For the text-containing cell, return its midpoint in (x, y) coordinate format. 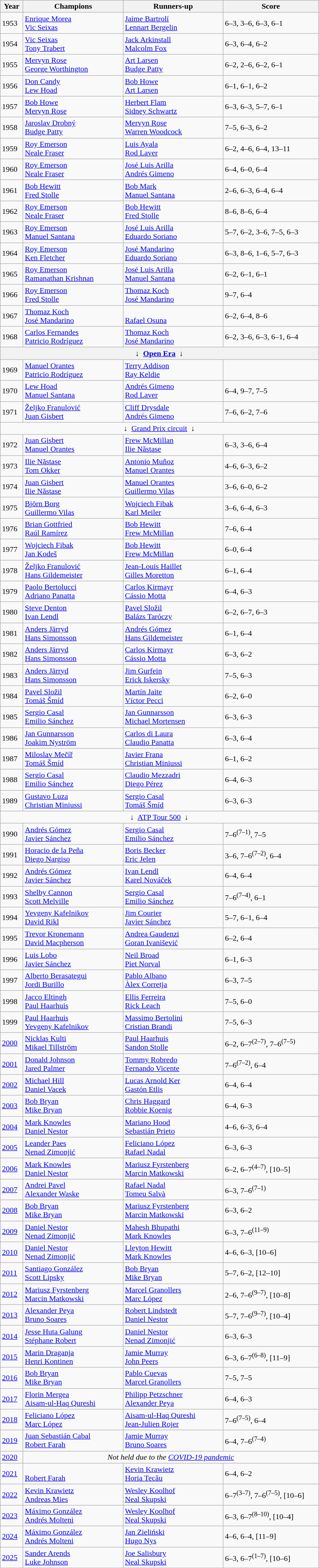
Shelby Cannon Scott Melville (73, 897)
Javier Frana Christian Miniussi (173, 759)
Frew McMillan Ilie Năstase (173, 445)
1987 (12, 759)
1962 (12, 211)
6–3, 6–3, 5–7, 6–1 (271, 107)
6–4, 7–6(7–4) (271, 1441)
3–6, 6–4, 6–3 (271, 507)
2011 (12, 1273)
2012 (12, 1294)
Paolo Bertolucci Adriano Panatta (73, 592)
Miloslav Mečíř Tomáš Šmíd (73, 759)
6–2, 6–4, 8–6 (271, 316)
1992 (12, 875)
2022 (12, 1495)
1983 (12, 675)
Marcel Granollers Marc López (173, 1294)
Wojciech Fibak Jan Kodeš (73, 549)
Pablo Cuevas Marcel Granollers (173, 1378)
2000 (12, 1043)
Lucas Arnold Ker Gastón Etlis (173, 1085)
6–3, 7–6(11–9) (271, 1231)
Carlos di Laura Claudio Panatta (173, 738)
2018 (12, 1419)
2021 (12, 1473)
6–3, 6–7(1–7), [10–6] (271, 1557)
Roy Emerson Fred Stolle (73, 295)
Champions (73, 6)
Gustavo Luza Christian Miniussi (73, 801)
Sergio Casal Tomáš Šmíd (173, 801)
Andrés Gómez Hans Gildemeister (173, 634)
Roy Emerson Ken Fletcher (73, 253)
6–2, 3–6, 6–3, 6–1, 6–4 (271, 337)
6–2, 6–7, 6–3 (271, 612)
1956 (12, 86)
Jack Arkinstall Malcolm Fox (173, 44)
1976 (12, 529)
7–6(7–2), 6–4 (271, 1064)
4–6, 6–3, 6–4 (271, 1127)
Jan Zieliński Hugo Nys (173, 1536)
José Luis Arilla Manuel Santana (173, 274)
6–4, 9–7, 7–5 (271, 391)
6–2, 2–6, 6–2, 6–1 (271, 65)
Jan Gunnarsson Joakim Nyström (73, 738)
Ivan Lendl Karel Nováček (173, 875)
2014 (12, 1336)
Jan Gunnarsson Michael Mortensen (173, 717)
5–7, 6–2, [12–10] (271, 1273)
Robert Farah (73, 1473)
2016 (12, 1378)
1994 (12, 918)
1996 (12, 960)
1972 (12, 445)
Neil Broad Piet Norval (173, 960)
2004 (12, 1127)
6–2, 4–6, 6–4, 13–11 (271, 149)
1981 (12, 634)
1959 (12, 149)
2–6, 6–3, 6–4, 6–4 (271, 190)
Runners-up (173, 6)
1960 (12, 169)
Feliciano López Rafael Nadal (173, 1147)
1953 (12, 23)
Terry Addison Ray Keldie (173, 370)
6–3, 7–6(7–1) (271, 1189)
6–3, 3–6, 6–4 (271, 445)
1958 (12, 127)
1999 (12, 1022)
7–6(7–1), 7–5 (271, 834)
3–6, 6–0, 6–2 (271, 487)
1955 (12, 65)
1971 (12, 412)
1985 (12, 717)
Enrique Morea Vic Seixas (73, 23)
2010 (12, 1252)
1993 (12, 897)
7–6, 6–4 (271, 529)
Don Candy Lew Hoad (73, 86)
↓ Open Era ↓ (159, 353)
2020 (12, 1457)
7–5, 6–3, 6–2 (271, 127)
6–2, 6–1, 6–1 (271, 274)
6–3, 6–7(6–8), [11–9] (271, 1357)
Marin Draganja Henri Kontinen (73, 1357)
Andrei Pavel Alexander Waske (73, 1189)
1982 (12, 654)
Ilie Năstase Tom Okker (73, 466)
Yevgeny Kafelnikov David Rikl (73, 918)
6–2, 6–7(2–7), 7–6(7–5) (271, 1043)
Horacio de la Peña Diego Nargiso (73, 855)
1967 (12, 316)
Kevin Krawietz Andreas Mies (73, 1495)
1961 (12, 190)
1988 (12, 779)
Ellis Ferreira Rick Leach (173, 1001)
6–3, 6–4 (271, 738)
Robert Lindstedt Daniel Nestor (173, 1315)
1986 (12, 738)
Brian Gottfried Raúl Ramírez (73, 529)
Michael Hill Daniel Vacek (73, 1085)
Jaime Bartrolí Lennart Bergelin (173, 23)
Jim Courier Javier Sánchez (173, 918)
Feliciano López Marc López (73, 1419)
Jamie Murray Bruno Soares (173, 1441)
Sander Arends Luke Johnson (73, 1557)
Santiago González Scott Lipsky (73, 1273)
1995 (12, 938)
6–7(3–7), 7–6(7–5), [10–6] (271, 1495)
6–3, 6–4, 6–2 (271, 44)
4–6, 6–3, 6–2 (271, 466)
Alberto Berasategui Jordi Burillo (73, 980)
Pablo Albano Àlex Corretja (173, 980)
2002 (12, 1085)
↓ ATP Tour 500 ↓ (159, 817)
1975 (12, 507)
Mervyn Rose Warren Woodcock (173, 127)
1954 (12, 44)
Manuel Orantes Guillermo Vilas (173, 487)
2007 (12, 1189)
Jean-Louis Haillet Gilles Moretton (173, 570)
1970 (12, 391)
7–5, 7–5 (271, 1378)
Year (12, 6)
Antonio Muñoz Manuel Orantes (173, 466)
Jamie Murray John Peers (173, 1357)
Nicklas Kulti Mikael Tillström (73, 1043)
José Luis Arilla Eduardo Soriano (173, 232)
6–1, 6–2 (271, 759)
2006 (12, 1169)
Boris Becker Eric Jelen (173, 855)
Aisam-ul-Haq Qureshi Jean-Julien Rojer (173, 1419)
Lleyton Hewitt Mark Knowles (173, 1252)
1966 (12, 295)
Carlos Fernandes Patricio Rodríguez (73, 337)
2013 (12, 1315)
Steve Denton Ivan Lendl (73, 612)
Vic Seixas Tony Trabert (73, 44)
2008 (12, 1210)
Paul Haarhuis Yevgeny Kafelnikov (73, 1022)
7–6(7–4), 6–1 (271, 897)
7–6, 6–2, 7–6 (271, 412)
1990 (12, 834)
2–6, 7–6(9–7), [10–8] (271, 1294)
4–6, 6–4, [11–9] (271, 1536)
1998 (12, 1001)
Björn Borg Guillermo Vilas (73, 507)
Bob Howe Art Larsen (173, 86)
1957 (12, 107)
6–1, 6–1, 6–2 (271, 86)
2025 (12, 1557)
6–3, 7–5 (271, 980)
Roy Emerson Ramanathan Krishnan (73, 274)
José Mandarino Eduardo Soriano (173, 253)
6–1, 6–3 (271, 960)
Claudio Mezzadri Diego Pérez (173, 779)
Herbert Flam Sidney Schwartz (173, 107)
Pavel Složil Balázs Taróczy (173, 612)
Juan Gisbert Ilie Năstase (73, 487)
2023 (12, 1515)
6–3, 3–6, 6–3, 6–1 (271, 23)
Rafael Osuna (173, 316)
1964 (12, 253)
Trevor Kronemann David Macpherson (73, 938)
Chris Haggard Robbie Koenig (173, 1106)
3–6, 7–6(7–2), 6–4 (271, 855)
2009 (12, 1231)
4–6, 6–3, [10–6] (271, 1252)
Jaroslav Drobný Budge Patty (73, 127)
Massimo Bertolini Cristian Brandi (173, 1022)
Željko Franulović Hans Gildemeister (73, 570)
Bob Mark Manuel Santana (173, 190)
1963 (12, 232)
2017 (12, 1399)
1968 (12, 337)
Kevin Krawietz Horia Tecău (173, 1473)
1979 (12, 592)
1989 (12, 801)
1980 (12, 612)
Andrés Gimeno Rod Laver (173, 391)
Manuel Orantes Patricio Rodríguez (73, 370)
José Luis Arilla Andrés Gimeno (173, 169)
9–7, 6–4 (271, 295)
8–6, 8–6, 6–4 (271, 211)
Wojciech Fibak Karl Meiler (173, 507)
6–2, 6–4 (271, 938)
1969 (12, 370)
6–4, 6–2 (271, 1473)
Lew Hoad Manuel Santana (73, 391)
Pavel Složil Tomáš Šmíd (73, 696)
Jim Gurfein Erick Iskersky (173, 675)
Bob Howe Mervyn Rose (73, 107)
Juan Gisbert Manuel Orantes (73, 445)
Tommy Robredo Fernando Vicente (173, 1064)
1973 (12, 466)
Mervyn Rose George Worthington (73, 65)
Mariano Hood Sebastián Prieto (173, 1127)
2019 (12, 1441)
5–7, 6–1, 6–4 (271, 918)
2005 (12, 1147)
2024 (12, 1536)
Florin Mergea Aisam-ul-Haq Qureshi (73, 1399)
6–2, 6–0 (271, 696)
Mahesh Bhupathi Mark Knowles (173, 1231)
Art Larsen Budge Patty (173, 65)
Luis Lobo Javier Sánchez (73, 960)
1977 (12, 549)
Paul Haarhuis Sandon Stolle (173, 1043)
Not held due to the COVID-19 pandemic (171, 1457)
↓ Grand Prix circuit ↓ (159, 428)
Cliff Drysdale Andrés Gimeno (173, 412)
Jacco Eltingh Paul Haarhuis (73, 1001)
5–7, 7–6(9–7), [10–4] (271, 1315)
2001 (12, 1064)
Martín Jaite Víctor Pecci (173, 696)
Alexander Peya Bruno Soares (73, 1315)
2003 (12, 1106)
Luis Ayala Rod Laver (173, 149)
1965 (12, 274)
Joe Salisbury Neal Skupski (173, 1557)
5–7, 6–2, 3–6, 7–5, 6–3 (271, 232)
1978 (12, 570)
Juan Sebastián Cabal Robert Farah (73, 1441)
Score (271, 6)
7–5, 6–0 (271, 1001)
6–3, 8–6, 1–6, 5–7, 6–3 (271, 253)
Philipp Petzschner Alexander Peya (173, 1399)
7–6(7–5), 6–4 (271, 1419)
Rafael Nadal Tomeu Salvà (173, 1189)
1974 (12, 487)
1991 (12, 855)
6–2, 6–7(4–7), [10–5] (271, 1169)
2015 (12, 1357)
6–4, 6–0, 6–4 (271, 169)
Leander Paes Nenad Zimonjić (73, 1147)
1984 (12, 696)
Andrea Gaudenzi Goran Ivanišević (173, 938)
Roy Emerson Manuel Santana (73, 232)
6–3, 6–7(8–10), [10–4] (271, 1515)
6–0, 6–4 (271, 549)
Željko Franulović Juan Gisbert (73, 412)
1997 (12, 980)
Donald Johnson Jared Palmer (73, 1064)
Jesse Huta Galung Stéphane Robert (73, 1336)
